Locate the cell with the specified text and output its (x, y) center coordinate. 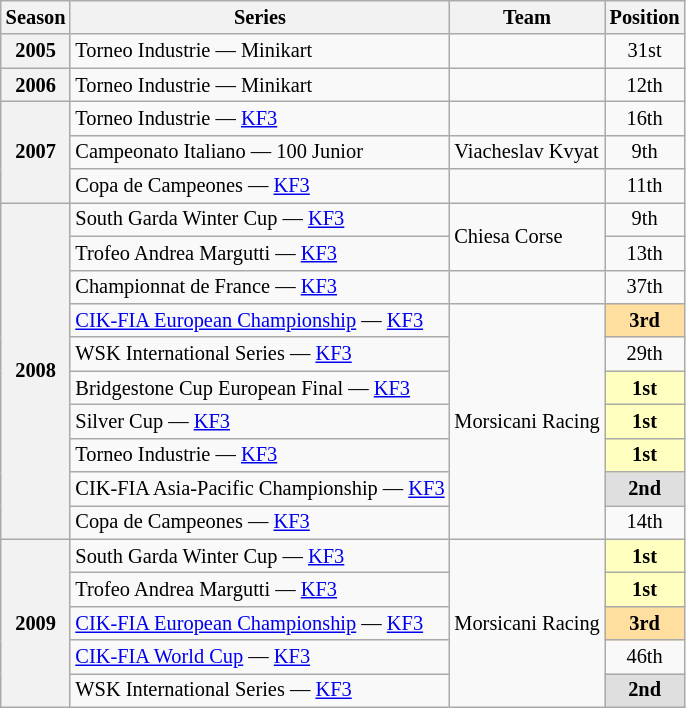
Silver Cup — KF3 (260, 421)
37th (645, 287)
14th (645, 522)
Team (526, 17)
11th (645, 186)
12th (645, 85)
CIK-FIA Asia-Pacific Championship — KF3 (260, 489)
2009 (36, 623)
2005 (36, 51)
2006 (36, 85)
16th (645, 118)
2007 (36, 152)
31st (645, 51)
13th (645, 253)
2008 (36, 370)
46th (645, 657)
Series (260, 17)
Chiesa Corse (526, 236)
29th (645, 354)
Season (36, 17)
Viacheslav Kvyat (526, 152)
Bridgestone Cup European Final — KF3 (260, 388)
Position (645, 17)
CIK-FIA World Cup — KF3 (260, 657)
Championnat de France — KF3 (260, 287)
Campeonato Italiano — 100 Junior (260, 152)
